Extract the (X, Y) coordinate from the center of the cell holding the provided text.  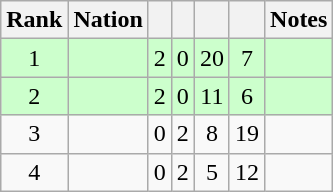
3 (34, 134)
Nation (108, 20)
20 (212, 58)
6 (246, 96)
12 (246, 172)
Notes (299, 20)
7 (246, 58)
19 (246, 134)
Rank (34, 20)
11 (212, 96)
8 (212, 134)
4 (34, 172)
5 (212, 172)
1 (34, 58)
